For the text-containing cell, return its midpoint in (x, y) coordinate format. 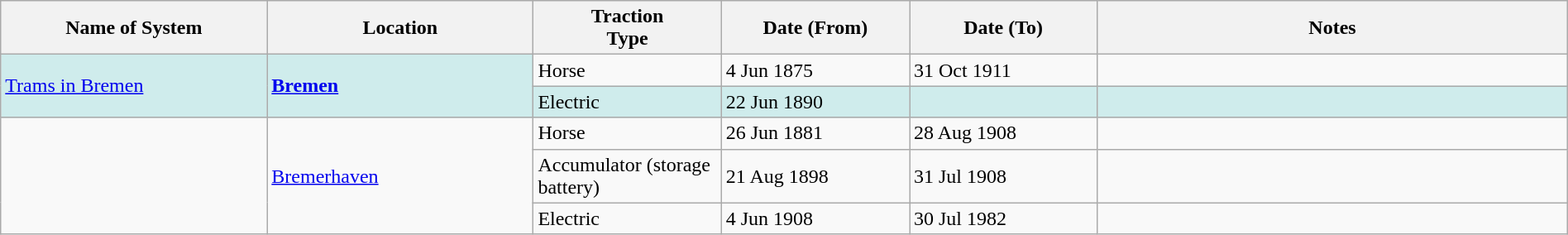
31 Jul 1908 (1004, 175)
TractionType (627, 28)
4 Jun 1908 (815, 218)
Date (To) (1004, 28)
Name of System (134, 28)
28 Aug 1908 (1004, 133)
Location (400, 28)
Notes (1332, 28)
Trams in Bremen (134, 86)
Date (From) (815, 28)
Accumulator (storage battery) (627, 175)
31 Oct 1911 (1004, 70)
Bremen (400, 86)
22 Jun 1890 (815, 102)
26 Jun 1881 (815, 133)
Bremerhaven (400, 175)
21 Aug 1898 (815, 175)
4 Jun 1875 (815, 70)
30 Jul 1982 (1004, 218)
